From the cell containing the given text, extract its center point as [x, y] coordinate. 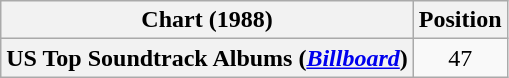
47 [460, 58]
Chart (1988) [208, 20]
Position [460, 20]
US Top Soundtrack Albums (Billboard) [208, 58]
